Capture the cell that displays the provided text and extract its [x, y] central coordinate. 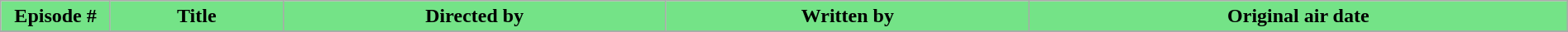
Directed by [475, 16]
Written by [847, 16]
Episode # [56, 16]
Title [197, 16]
Original air date [1298, 16]
